Provide the [X, Y] coordinate of the cell's center where the given text is located.  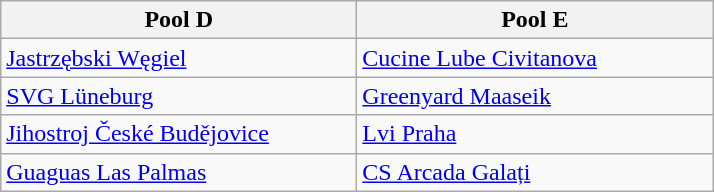
Guaguas Las Palmas [179, 172]
Pool E [535, 20]
CS Arcada Galați [535, 172]
SVG Lüneburg [179, 96]
Cucine Lube Civitanova [535, 58]
Jastrzębski Węgiel [179, 58]
Pool D [179, 20]
Greenyard Maaseik [535, 96]
Lvi Praha [535, 134]
Jihostroj České Budějovice [179, 134]
